Locate the cell with the specified text and output its [x, y] center coordinate. 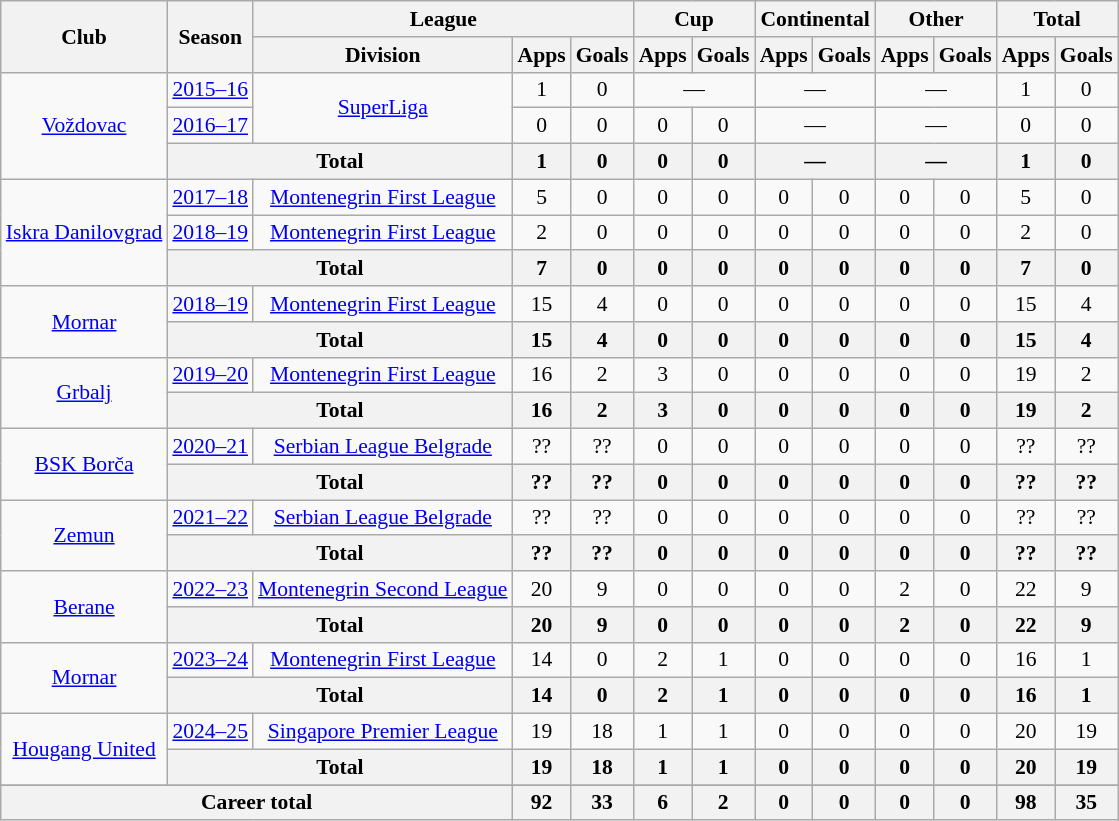
Continental [816, 19]
League [444, 19]
2017–18 [210, 197]
2021–22 [210, 518]
2020–21 [210, 447]
BSK Borča [84, 464]
2016–17 [210, 126]
2022–23 [210, 589]
33 [602, 803]
2019–20 [210, 375]
2015–16 [210, 90]
Berane [84, 606]
Cup [694, 19]
Other [936, 19]
Montenegrin Second League [383, 589]
6 [663, 803]
Career total [257, 803]
Hougang United [84, 750]
2024–25 [210, 732]
Grbalj [84, 392]
Singapore Premier League [383, 732]
Voždovac [84, 126]
Iskra Danilovgrad [84, 232]
Zemun [84, 536]
Season [210, 36]
35 [1086, 803]
2023–24 [210, 660]
98 [1026, 803]
92 [542, 803]
Division [383, 55]
Club [84, 36]
SuperLiga [383, 108]
